Determine the (X, Y) coordinate at the center of the cell enclosing the given text.  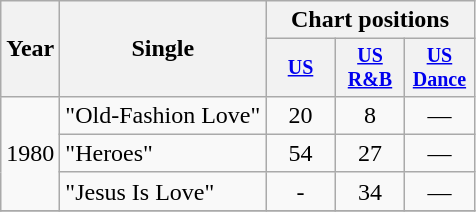
Single (163, 49)
54 (300, 153)
8 (370, 115)
"Heroes" (163, 153)
USDance (440, 68)
20 (300, 115)
USR&B (370, 68)
27 (370, 153)
34 (370, 191)
Year (30, 49)
- (300, 191)
US (300, 68)
"Jesus Is Love" (163, 191)
1980 (30, 153)
Chart positions (370, 20)
"Old-Fashion Love" (163, 115)
